Return the (x, y) coordinate for the center point of the cell that contains the specified text.  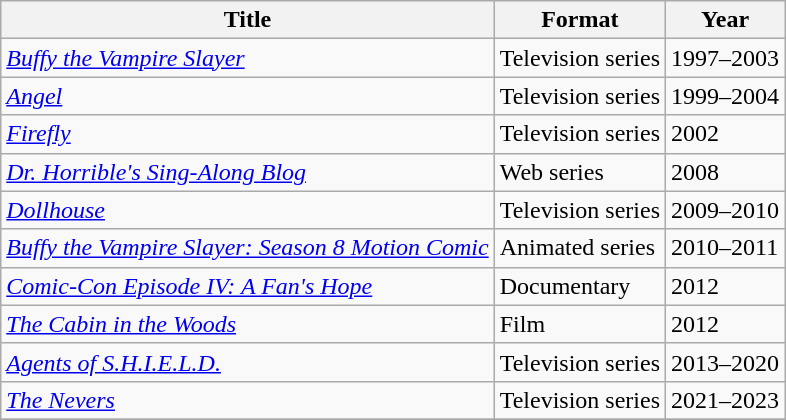
Web series (580, 172)
2009–2010 (726, 210)
Film (580, 324)
1999–2004 (726, 96)
Comic-Con Episode IV: A Fan's Hope (248, 286)
Format (580, 20)
2008 (726, 172)
Angel (248, 96)
2021–2023 (726, 400)
Year (726, 20)
Title (248, 20)
Documentary (580, 286)
Animated series (580, 248)
2013–2020 (726, 362)
Agents of S.H.I.E.L.D. (248, 362)
1997–2003 (726, 58)
Dr. Horrible's Sing-Along Blog (248, 172)
Dollhouse (248, 210)
2002 (726, 134)
Buffy the Vampire Slayer (248, 58)
The Nevers (248, 400)
The Cabin in the Woods (248, 324)
2010–2011 (726, 248)
Buffy the Vampire Slayer: Season 8 Motion Comic (248, 248)
Firefly (248, 134)
